Search for the cell housing the specified text and yield its [x, y] center coordinate. 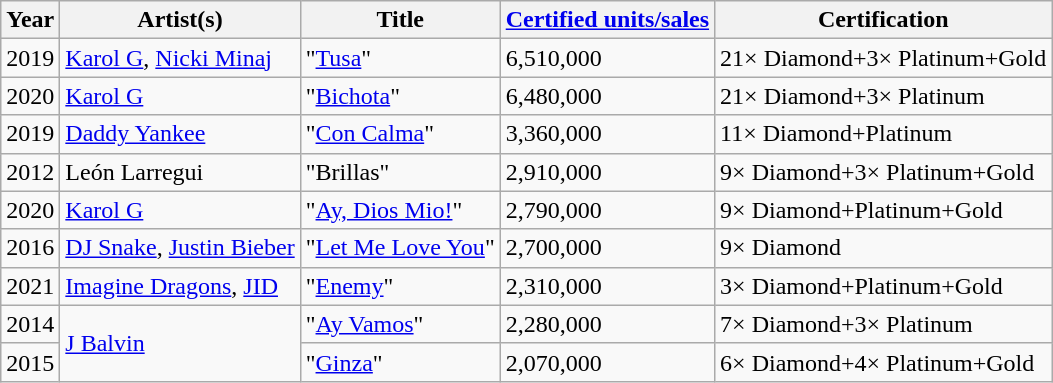
3× Diamond+Platinum+Gold [884, 286]
6,510,000 [607, 58]
2015 [30, 362]
"Enemy" [400, 286]
Title [400, 20]
2,280,000 [607, 324]
Imagine Dragons, JID [180, 286]
2,070,000 [607, 362]
Daddy Yankee [180, 134]
2,910,000 [607, 172]
2,310,000 [607, 286]
Karol G, Nicki Minaj [180, 58]
"Ay, Dios Mio!" [400, 210]
2016 [30, 248]
DJ Snake, Justin Bieber [180, 248]
2,700,000 [607, 248]
J Balvin [180, 343]
3,360,000 [607, 134]
"Let Me Love You" [400, 248]
9× Diamond [884, 248]
6× Diamond+4× Platinum+Gold [884, 362]
2021 [30, 286]
9× Diamond+3× Platinum+Gold [884, 172]
"Bichota" [400, 96]
21× Diamond+3× Platinum [884, 96]
"Ginza" [400, 362]
Certified units/sales [607, 20]
"Ay Vamos" [400, 324]
"Con Calma" [400, 134]
6,480,000 [607, 96]
7× Diamond+3× Platinum [884, 324]
11× Diamond+Platinum [884, 134]
9× Diamond+Platinum+Gold [884, 210]
"Tusa" [400, 58]
Artist(s) [180, 20]
2,790,000 [607, 210]
2012 [30, 172]
Year [30, 20]
21× Diamond+3× Platinum+Gold [884, 58]
León Larregui [180, 172]
"Brillas" [400, 172]
Certification [884, 20]
2014 [30, 324]
